Detect which cell encompasses the target text, then output its (X, Y) center coordinate. 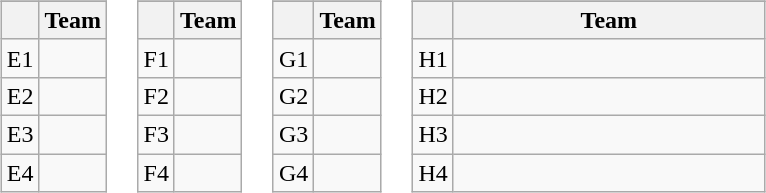
G2 (293, 96)
E3 (20, 134)
F4 (156, 173)
F1 (156, 58)
F3 (156, 134)
H1 (433, 58)
G3 (293, 134)
E2 (20, 96)
F2 (156, 96)
H4 (433, 173)
H2 (433, 96)
E1 (20, 58)
G1 (293, 58)
H3 (433, 134)
E4 (20, 173)
G4 (293, 173)
